For the text-containing cell, return its midpoint in [X, Y] coordinate format. 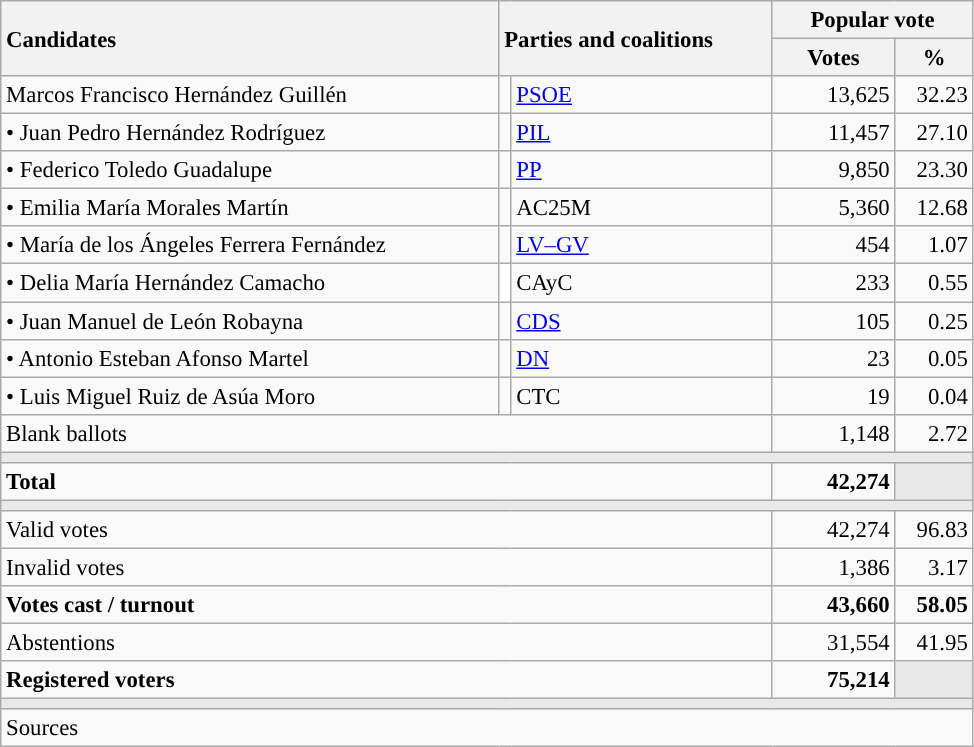
Marcos Francisco Hernández Guillén [250, 95]
Abstentions [386, 643]
13,625 [834, 95]
12.68 [934, 208]
Valid votes [386, 530]
• Federico Toledo Guadalupe [250, 170]
0.04 [934, 396]
% [934, 58]
Blank ballots [386, 433]
58.05 [934, 605]
PSOE [642, 95]
• Juan Manuel de León Robayna [250, 321]
• Luis Miguel Ruiz de Asúa Moro [250, 396]
75,214 [834, 680]
454 [834, 245]
AC25M [642, 208]
• Antonio Esteban Afonso Martel [250, 358]
• María de los Ángeles Ferrera Fernández [250, 245]
Popular vote [872, 20]
Registered voters [386, 680]
• Emilia María Morales Martín [250, 208]
0.55 [934, 283]
11,457 [834, 133]
Invalid votes [386, 567]
Total [386, 482]
3.17 [934, 567]
Sources [487, 728]
5,360 [834, 208]
19 [834, 396]
41.95 [934, 643]
2.72 [934, 433]
43,660 [834, 605]
CTC [642, 396]
DN [642, 358]
LV–GV [642, 245]
105 [834, 321]
233 [834, 283]
23 [834, 358]
Parties and coalitions [636, 38]
32.23 [934, 95]
Votes cast / turnout [386, 605]
PP [642, 170]
0.25 [934, 321]
1,386 [834, 567]
31,554 [834, 643]
1.07 [934, 245]
Candidates [250, 38]
23.30 [934, 170]
Votes [834, 58]
• Juan Pedro Hernández Rodríguez [250, 133]
• Delia María Hernández Camacho [250, 283]
27.10 [934, 133]
PIL [642, 133]
CAyC [642, 283]
1,148 [834, 433]
96.83 [934, 530]
9,850 [834, 170]
0.05 [934, 358]
CDS [642, 321]
